Return the (X, Y) coordinate for the center point of the cell that contains the specified text.  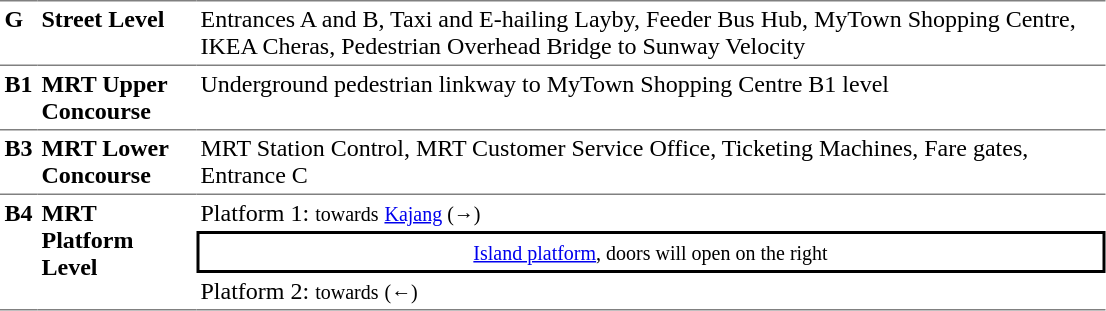
B4 (18, 253)
Platform 2: towards (←) (650, 292)
Street Level (116, 33)
Island platform, doors will open on the right (650, 252)
Underground pedestrian linkway to MyTown Shopping Centre B1 level (650, 98)
B3 (18, 162)
Platform 1: towards Kajang (→) (650, 213)
G (18, 33)
MRT Lower Concourse (116, 162)
MRT Platform Level (116, 253)
MRT Station Control, MRT Customer Service Office, Ticketing Machines, Fare gates, Entrance C (650, 162)
MRT Upper Concourse (116, 98)
Entrances A and B, Taxi and E-hailing Layby, Feeder Bus Hub, MyTown Shopping Centre, IKEA Cheras, Pedestrian Overhead Bridge to Sunway Velocity (650, 33)
B1 (18, 98)
